Return the (X, Y) coordinate for the center point of the cell that contains the specified text.  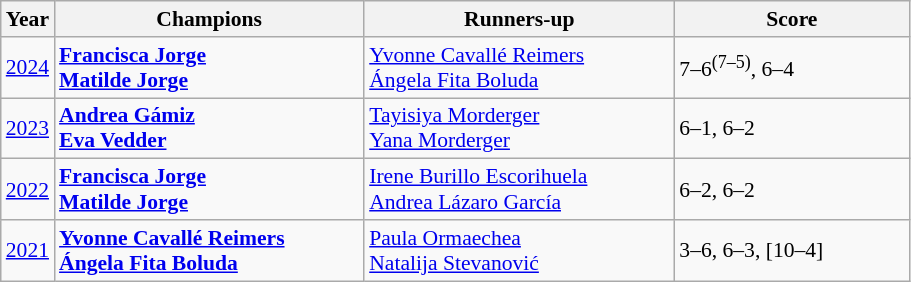
2022 (28, 190)
2024 (28, 68)
6–1, 6–2 (792, 128)
3–6, 6–3, [10–4] (792, 250)
Paula Ormaechea Natalija Stevanović (519, 250)
Champions (209, 19)
7–6(7–5), 6–4 (792, 68)
Tayisiya Morderger Yana Morderger (519, 128)
Year (28, 19)
Score (792, 19)
Runners-up (519, 19)
2021 (28, 250)
6–2, 6–2 (792, 190)
Irene Burillo Escorihuela Andrea Lázaro García (519, 190)
Andrea Gámiz Eva Vedder (209, 128)
2023 (28, 128)
